Determine the (x, y) coordinate at the center of the cell enclosing the given text.  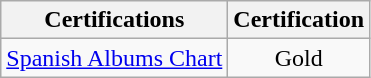
Certification (299, 20)
Certifications (114, 20)
Spanish Albums Chart (114, 58)
Gold (299, 58)
